Output the [x, y] coordinate of the center of the cell containing the given text.  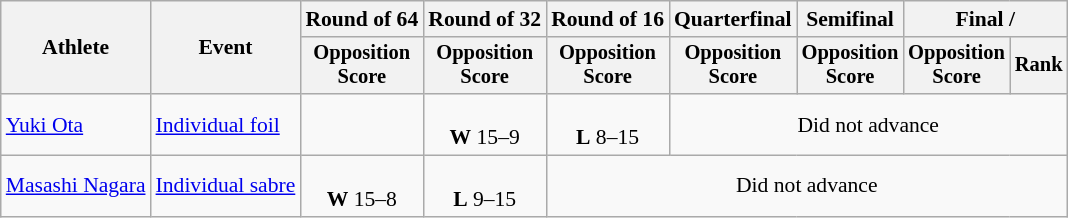
Round of 64 [362, 19]
L 9–15 [484, 186]
Rank [1039, 66]
Semifinal [850, 19]
Final / [985, 19]
W 15–9 [484, 124]
Individual sabre [226, 186]
Yuki Ota [76, 124]
L 8–15 [608, 124]
Individual foil [226, 124]
Quarterfinal [733, 19]
W 15–8 [362, 186]
Event [226, 48]
Athlete [76, 48]
Round of 32 [484, 19]
Masashi Nagara [76, 186]
Round of 16 [608, 19]
